Search for the cell housing the specified text and yield its (x, y) center coordinate. 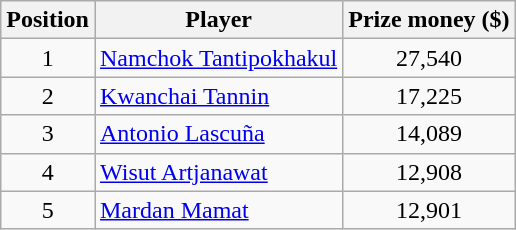
Position (48, 20)
Prize money ($) (429, 20)
4 (48, 172)
Namchok Tantipokhakul (218, 58)
1 (48, 58)
Player (218, 20)
14,089 (429, 134)
2 (48, 96)
Antonio Lascuña (218, 134)
3 (48, 134)
Kwanchai Tannin (218, 96)
27,540 (429, 58)
Mardan Mamat (218, 210)
Wisut Artjanawat (218, 172)
17,225 (429, 96)
12,901 (429, 210)
5 (48, 210)
12,908 (429, 172)
